Provide the [x, y] coordinate of the cell's center where the given text is located.  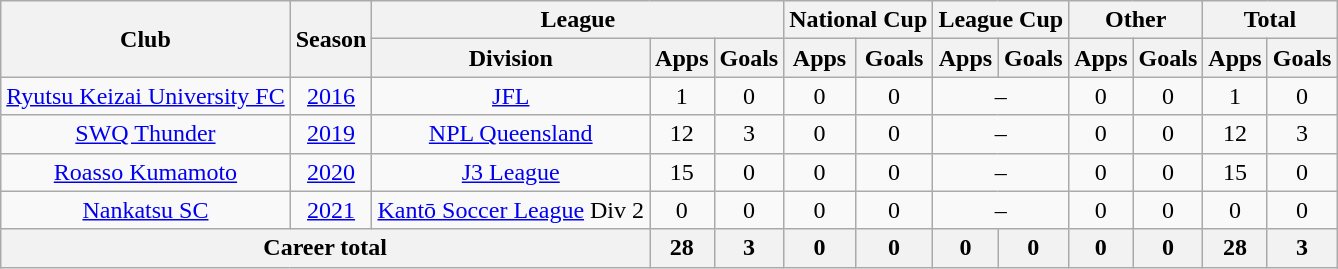
2020 [331, 172]
Season [331, 39]
Career total [326, 248]
Nankatsu SC [146, 210]
League [578, 20]
Division [511, 58]
National Cup [858, 20]
League Cup [1001, 20]
Kantō Soccer League Div 2 [511, 210]
NPL Queensland [511, 134]
J3 League [511, 172]
Roasso Kumamoto [146, 172]
Ryutsu Keizai University FC [146, 96]
2016 [331, 96]
JFL [511, 96]
Club [146, 39]
Total [1270, 20]
2019 [331, 134]
Other [1136, 20]
SWQ Thunder [146, 134]
2021 [331, 210]
